Identify which cell holds the provided text, then report its (X, Y) central coordinate. 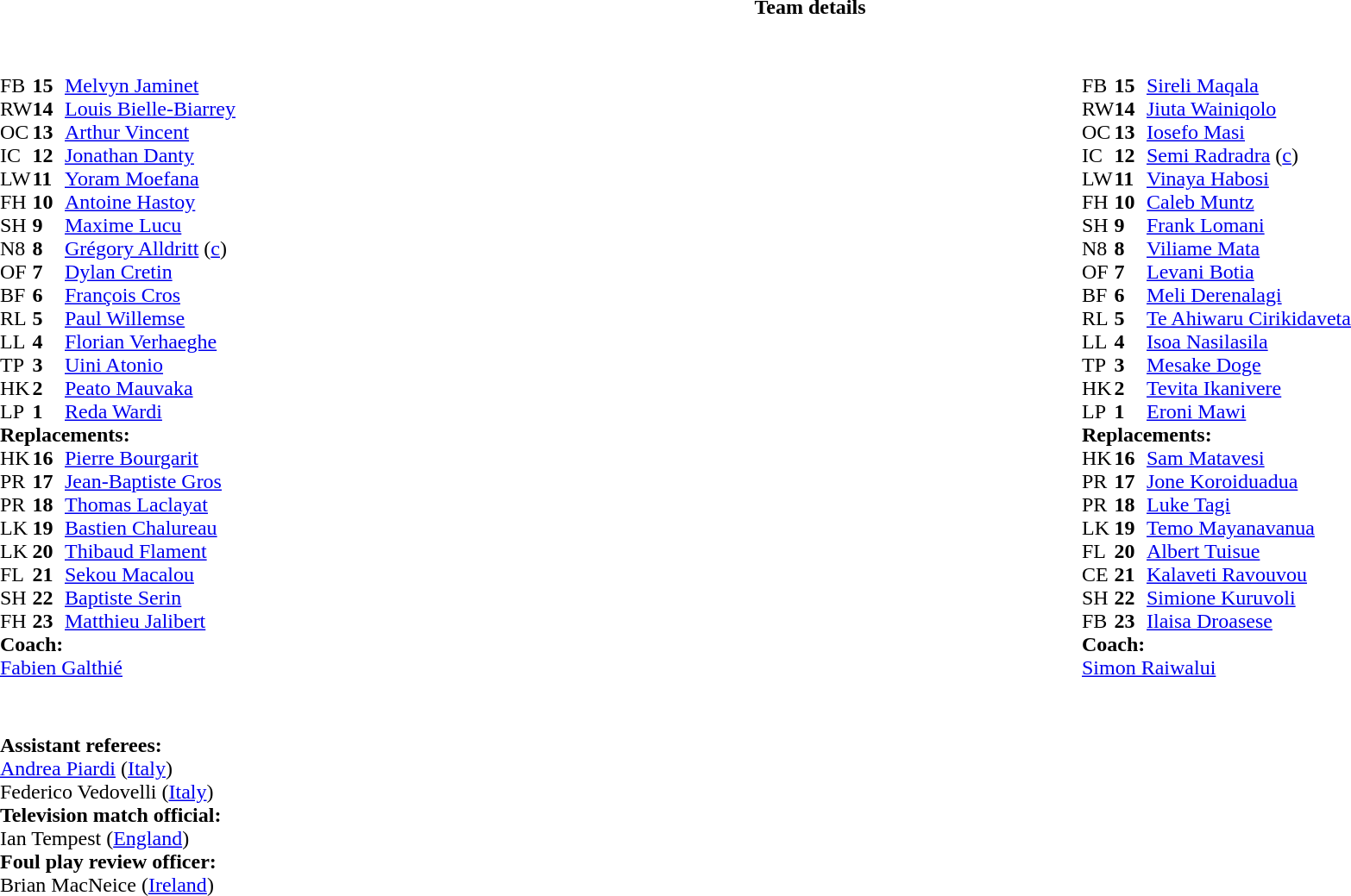
Eroni Mawi (1249, 412)
Kalaveti Ravouvou (1249, 574)
Uini Atonio (150, 366)
Paul Willemse (150, 319)
Thibaud Flament (150, 552)
Dylan Cretin (150, 273)
Melvyn Jaminet (150, 86)
Ilaisa Droasese (1249, 621)
Tevita Ikanivere (1249, 388)
Louis Bielle-Biarrey (150, 109)
François Cros (150, 295)
Isoa Nasilasila (1249, 341)
Levani Botia (1249, 273)
Yoram Moefana (150, 179)
Thomas Laclayat (150, 505)
Te Ahiwaru Cirikidaveta (1249, 319)
Pierre Bourgarit (150, 459)
Vinaya Habosi (1249, 179)
Peato Mauvaka (150, 388)
Jone Koroiduadua (1249, 481)
Grégory Alldritt (c) (150, 248)
Viliame Mata (1249, 248)
Caleb Muntz (1249, 202)
Matthieu Jalibert (150, 621)
Antoine Hastoy (150, 202)
Jonathan Danty (150, 155)
Albert Tuisue (1249, 552)
Iosefo Masi (1249, 133)
CE (1098, 574)
Florian Verhaeghe (150, 341)
Luke Tagi (1249, 505)
Fabien Galthié (117, 667)
Frank Lomani (1249, 226)
Maxime Lucu (150, 226)
Simione Kuruvoli (1249, 598)
Jiuta Wainiqolo (1249, 109)
Baptiste Serin (150, 598)
Mesake Doge (1249, 366)
Sireli Maqala (1249, 86)
Sam Matavesi (1249, 459)
Bastien Chalureau (150, 528)
Jean-Baptiste Gros (150, 481)
Arthur Vincent (150, 133)
Sekou Macalou (150, 574)
Simon Raiwalui (1216, 667)
Reda Wardi (150, 412)
Meli Derenalagi (1249, 295)
Temo Mayanavanua (1249, 528)
Semi Radradra (c) (1249, 155)
